Determine the [X, Y] coordinate at the center of the cell enclosing the given text.  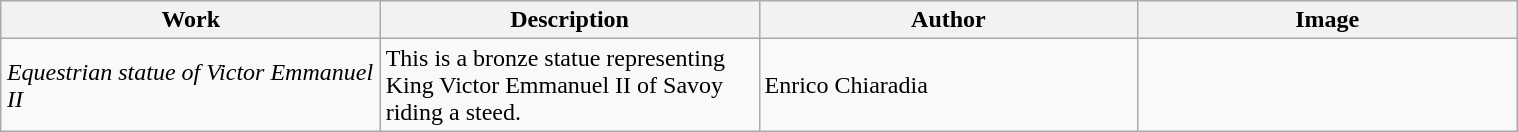
Author [948, 20]
Enrico Chiaradia [948, 85]
Description [570, 20]
This is a bronze statue representing King Victor Emmanuel II of Savoy riding a steed. [570, 85]
Image [1328, 20]
Equestrian statue of Victor Emmanuel II [190, 85]
Work [190, 20]
